Determine the [X, Y] coordinate at the center of the cell enclosing the given text.  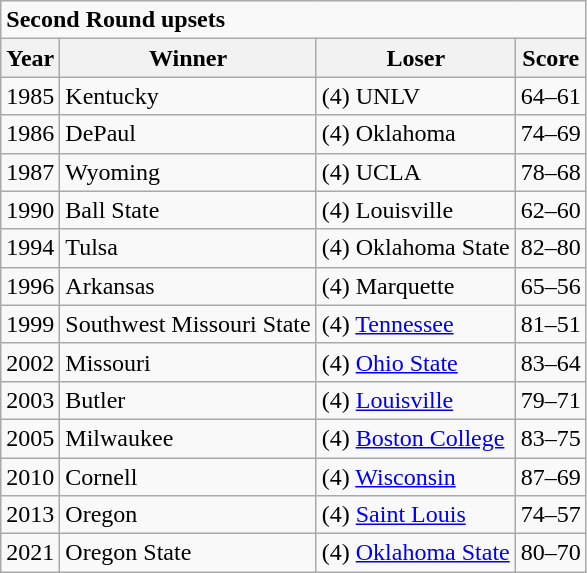
62–60 [550, 210]
Cornell [188, 477]
1996 [30, 286]
87–69 [550, 477]
2002 [30, 362]
Oregon State [188, 553]
Year [30, 58]
83–64 [550, 362]
Second Round upsets [294, 20]
(4) Tennessee [416, 324]
(4) Saint Louis [416, 515]
1994 [30, 248]
Winner [188, 58]
Ball State [188, 210]
65–56 [550, 286]
Wyoming [188, 172]
Missouri [188, 362]
Kentucky [188, 96]
1990 [30, 210]
80–70 [550, 553]
2005 [30, 438]
2013 [30, 515]
Southwest Missouri State [188, 324]
(4) Wisconsin [416, 477]
1985 [30, 96]
(4) Oklahoma [416, 134]
(4) UCLA [416, 172]
82–80 [550, 248]
Tulsa [188, 248]
Arkansas [188, 286]
(4) UNLV [416, 96]
2021 [30, 553]
83–75 [550, 438]
Loser [416, 58]
Oregon [188, 515]
DePaul [188, 134]
74–57 [550, 515]
(4) Boston College [416, 438]
Score [550, 58]
2010 [30, 477]
64–61 [550, 96]
1999 [30, 324]
(4) Ohio State [416, 362]
Butler [188, 400]
Milwaukee [188, 438]
1987 [30, 172]
81–51 [550, 324]
79–71 [550, 400]
78–68 [550, 172]
1986 [30, 134]
74–69 [550, 134]
2003 [30, 400]
(4) Marquette [416, 286]
